For the text-containing cell, return its midpoint in [X, Y] coordinate format. 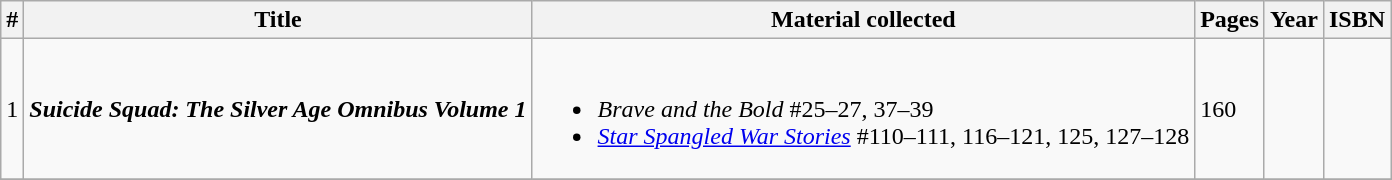
1 [12, 109]
ISBN [1356, 20]
Pages [1230, 20]
Year [1294, 20]
Brave and the Bold #25–27, 37–39Star Spangled War Stories #110–111, 116–121, 125, 127–128 [864, 109]
Suicide Squad: The Silver Age Omnibus Volume 1 [278, 109]
Title [278, 20]
Material collected [864, 20]
# [12, 20]
160 [1230, 109]
